For the text-containing cell, return its midpoint in [x, y] coordinate format. 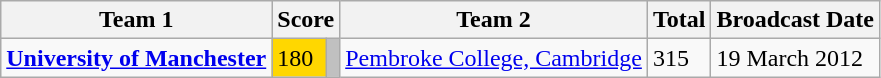
Team 1 [136, 20]
315 [679, 58]
Total [679, 20]
University of Manchester [136, 58]
Pembroke College, Cambridge [494, 58]
Broadcast Date [796, 20]
19 March 2012 [796, 58]
Team 2 [494, 20]
180 [300, 58]
Score [306, 20]
